From the cell containing the given text, extract its center point as [X, Y] coordinate. 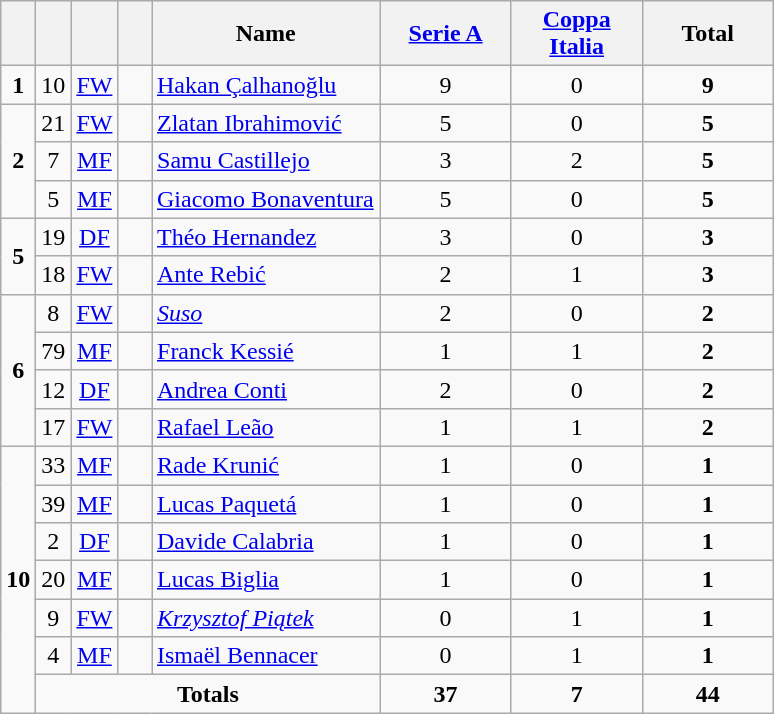
Andrea Conti [266, 389]
Suso [266, 313]
Ante Rebić [266, 275]
Lucas Paquetá [266, 503]
Lucas Biglia [266, 580]
21 [54, 123]
Davide Calabria [266, 542]
12 [54, 389]
Serie A [446, 34]
19 [54, 237]
37 [446, 694]
Zlatan Ibrahimović [266, 123]
17 [54, 427]
Coppa Italia [576, 34]
Franck Kessié [266, 351]
Total [708, 34]
33 [54, 465]
4 [54, 656]
Théo Hernandez [266, 237]
Ismaël Bennacer [266, 656]
39 [54, 503]
79 [54, 351]
Samu Castillejo [266, 161]
Name [266, 34]
Rafael Leão [266, 427]
Rade Krunić [266, 465]
44 [708, 694]
Hakan Çalhanoğlu [266, 85]
Krzysztof Piątek [266, 618]
18 [54, 275]
Giacomo Bonaventura [266, 199]
6 [18, 370]
Totals [208, 694]
8 [54, 313]
20 [54, 580]
